Locate the cell with the specified text and output its (X, Y) center coordinate. 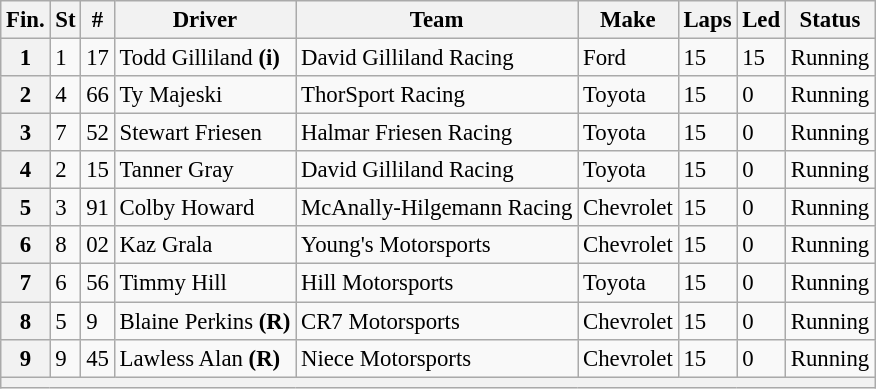
McAnally-Hilgemann Racing (437, 208)
Stewart Friesen (204, 133)
St (66, 20)
Laps (708, 20)
Tanner Gray (204, 170)
45 (98, 358)
Blaine Perkins (R) (204, 321)
Driver (204, 20)
CR7 Motorsports (437, 321)
Timmy Hill (204, 283)
Status (830, 20)
Niece Motorsports (437, 358)
Make (628, 20)
Ford (628, 58)
66 (98, 95)
Fin. (26, 20)
Kaz Grala (204, 245)
Lawless Alan (R) (204, 358)
02 (98, 245)
Led (762, 20)
Halmar Friesen Racing (437, 133)
56 (98, 283)
Todd Gilliland (i) (204, 58)
Hill Motorsports (437, 283)
Ty Majeski (204, 95)
17 (98, 58)
52 (98, 133)
Young's Motorsports (437, 245)
Team (437, 20)
Colby Howard (204, 208)
91 (98, 208)
ThorSport Racing (437, 95)
# (98, 20)
